Search for the cell housing the specified text and yield its (X, Y) center coordinate. 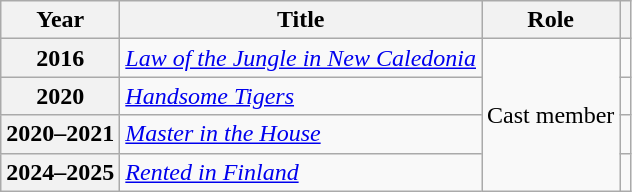
2020 (60, 96)
2024–2025 (60, 172)
2016 (60, 58)
Handsome Tigers (301, 96)
Role (551, 20)
Rented in Finland (301, 172)
Master in the House (301, 134)
Title (301, 20)
Law of the Jungle in New Caledonia (301, 58)
Cast member (551, 115)
Year (60, 20)
2020–2021 (60, 134)
